Capture the cell that displays the provided text and extract its [x, y] central coordinate. 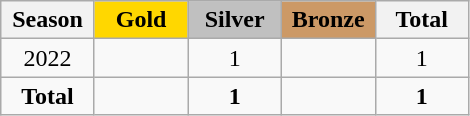
2022 [48, 58]
Season [48, 20]
Bronze [328, 20]
Gold [141, 20]
Silver [235, 20]
